Detect which cell encompasses the target text, then output its [x, y] center coordinate. 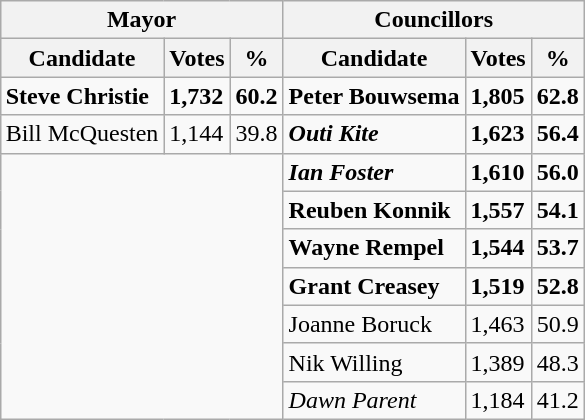
Dawn Parent [374, 400]
50.9 [558, 324]
41.2 [558, 400]
1,184 [498, 400]
Steve Christie [82, 96]
Councillors [434, 20]
56.4 [558, 134]
1,623 [498, 134]
1,557 [498, 210]
48.3 [558, 362]
53.7 [558, 248]
1,732 [197, 96]
Grant Creasey [374, 286]
1,544 [498, 248]
Bill McQuesten [82, 134]
52.8 [558, 286]
1,389 [498, 362]
Outi Kite [374, 134]
1,610 [498, 172]
62.8 [558, 96]
1,805 [498, 96]
1,144 [197, 134]
39.8 [256, 134]
56.0 [558, 172]
1,463 [498, 324]
Reuben Konnik [374, 210]
Nik Willing [374, 362]
60.2 [256, 96]
Wayne Rempel [374, 248]
54.1 [558, 210]
Mayor [142, 20]
Ian Foster [374, 172]
Peter Bouwsema [374, 96]
Joanne Boruck [374, 324]
1,519 [498, 286]
